Return [x, y] of the center of cell containing provided text 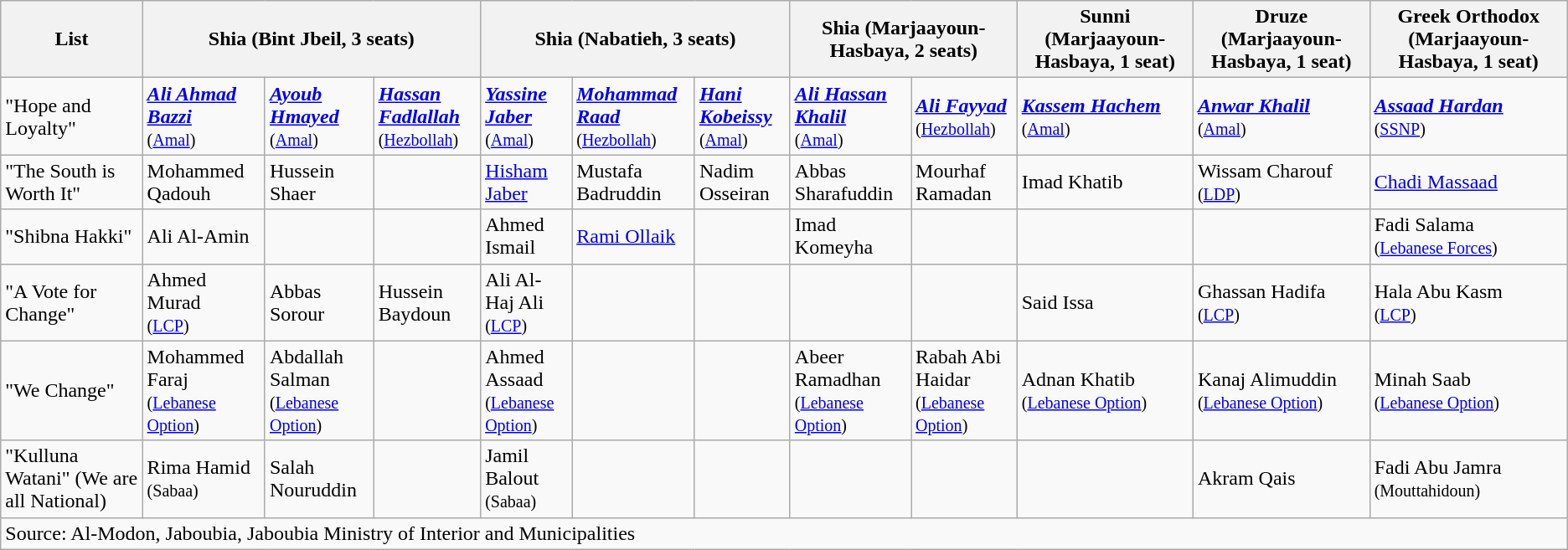
Imad Khatib [1105, 182]
Hala Abu Kasm(LCP) [1468, 302]
Chadi Massaad [1468, 182]
Rami Ollaik [633, 236]
"Hope and Loyalty" [72, 116]
Source: Al-Modon, Jaboubia, Jaboubia Ministry of Interior and Municipalities [784, 533]
Wissam Charouf(LDP) [1282, 182]
Shia (Marjaayoun-Hasbaya, 2 seats) [903, 39]
Mohammed Faraj(Lebanese Option) [204, 390]
Sunni (Marjaayoun-Hasbaya, 1 seat) [1105, 39]
"A Vote for Change" [72, 302]
Fadi Salama(Lebanese Forces) [1468, 236]
Ali Ahmad Bazzi(Amal) [204, 116]
Minah Saab(Lebanese Option) [1468, 390]
Rabah Abi Haidar(Lebanese Option) [965, 390]
Ali Al-Amin [204, 236]
Akram Qais [1282, 479]
Ahmed Ismail [526, 236]
Ali Fayyad(Hezbollah) [965, 116]
Mohammad Raad(Hezbollah) [633, 116]
Kassem Hachem(Amal) [1105, 116]
Ahmed Murad(LCP) [204, 302]
Mohammed Qadouh [204, 182]
"Shibna Hakki" [72, 236]
Yassine Jaber(Amal) [526, 116]
Abbas Sorour [319, 302]
Ahmed Assaad(Lebanese Option) [526, 390]
Hussein Shaer [319, 182]
Nadim Osseiran [742, 182]
Fadi Abu Jamra (Mouttahidoun) [1468, 479]
List [72, 39]
Jamil Balout(Sabaa) [526, 479]
Druze (Marjaayoun-Hasbaya, 1 seat) [1282, 39]
"The South is Worth It" [72, 182]
Assaad Hardan(SSNP) [1468, 116]
Ghassan Hadifa(LCP) [1282, 302]
Imad Komeyha [850, 236]
Mourhaf Ramadan [965, 182]
Hussein Baydoun [427, 302]
Said Issa [1105, 302]
Ayoub Hmayed(Amal) [319, 116]
Abbas Sharafuddin [850, 182]
Greek Orthodox (Marjaayoun-Hasbaya, 1 seat) [1468, 39]
Anwar Khalil(Amal) [1282, 116]
Hassan Fadlallah(Hezbollah) [427, 116]
Shia (Nabatieh, 3 seats) [636, 39]
Hani Kobeissy(Amal) [742, 116]
Shia (Bint Jbeil, 3 seats) [312, 39]
Abdallah Salman(Lebanese Option) [319, 390]
Hisham Jaber [526, 182]
"We Change" [72, 390]
Ali Al-Haj Ali(LCP) [526, 302]
Ali Hassan Khalil(Amal) [850, 116]
Adnan Khatib(Lebanese Option) [1105, 390]
Salah Nouruddin [319, 479]
Kanaj Alimuddin(Lebanese Option) [1282, 390]
Rima Hamid(Sabaa) [204, 479]
Abeer Ramadhan(Lebanese Option) [850, 390]
"Kulluna Watani" (We are all National) [72, 479]
Mustafa Badruddin [633, 182]
